Capture the cell that displays the provided text and extract its (x, y) central coordinate. 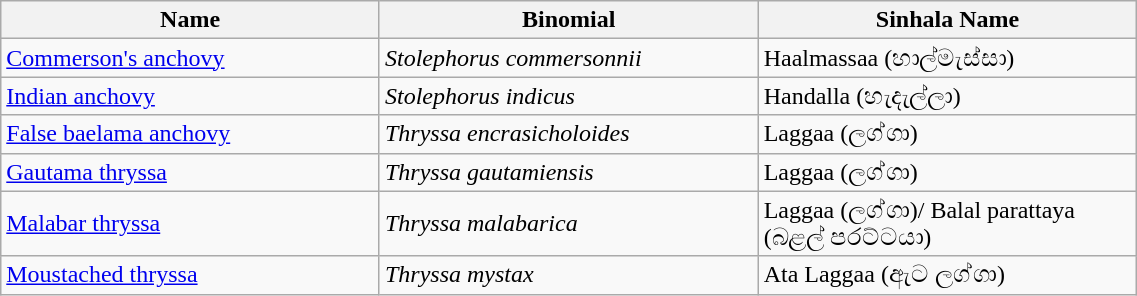
Thryssa malabarica (568, 224)
Laggaa (ලග්ගා)/ Balal parattaya (බළල් පරට්ටයා) (948, 224)
Gautama thryssa (190, 172)
Sinhala Name (948, 20)
Stolephorus indicus (568, 96)
Moustached thryssa (190, 275)
Thryssa mystax (568, 275)
Haalmassaa (හාල්මැස්සා) (948, 58)
Handalla (හැදැල්ලා) (948, 96)
Ata Laggaa (ඇට ලග්ගා) (948, 275)
Stolephorus commersonnii (568, 58)
Thryssa encrasicholoides (568, 134)
Malabar thryssa (190, 224)
False baelama anchovy (190, 134)
Indian anchovy (190, 96)
Name (190, 20)
Binomial (568, 20)
Commerson's anchovy (190, 58)
Thryssa gautamiensis (568, 172)
